Provide the (X, Y) coordinate of the cell's center where the given text is located.  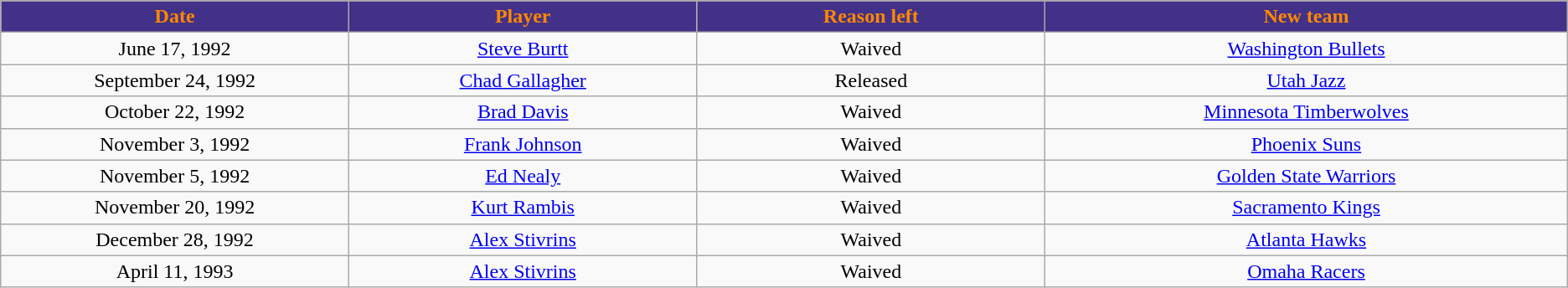
Frank Johnson (523, 144)
Kurt Rambis (523, 208)
Player (523, 17)
November 5, 1992 (175, 176)
Atlanta Hawks (1307, 239)
Golden State Warriors (1307, 176)
October 22, 1992 (175, 112)
April 11, 1993 (175, 271)
November 20, 1992 (175, 208)
Ed Nealy (523, 176)
Released (871, 80)
Washington Bullets (1307, 49)
Minnesota Timberwolves (1307, 112)
December 28, 1992 (175, 239)
September 24, 1992 (175, 80)
New team (1307, 17)
November 3, 1992 (175, 144)
Reason left (871, 17)
Phoenix Suns (1307, 144)
Omaha Racers (1307, 271)
June 17, 1992 (175, 49)
Steve Burtt (523, 49)
Utah Jazz (1307, 80)
Sacramento Kings (1307, 208)
Date (175, 17)
Brad Davis (523, 112)
Chad Gallagher (523, 80)
